Return the [X, Y] coordinate for the center point of the cell that contains the specified text.  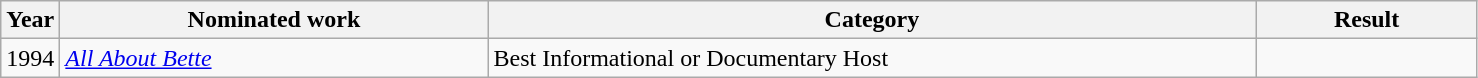
Category [872, 20]
Result [1366, 20]
Year [30, 20]
Nominated work [274, 20]
All About Bette [274, 58]
Best Informational or Documentary Host [872, 58]
1994 [30, 58]
